Output the [x, y] coordinate of the center of the cell containing the given text.  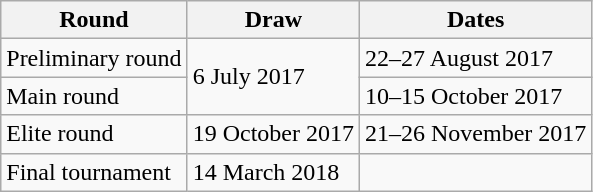
Main round [94, 96]
Draw [273, 20]
6 July 2017 [273, 77]
Final tournament [94, 172]
14 March 2018 [273, 172]
Elite round [94, 134]
21–26 November 2017 [475, 134]
22–27 August 2017 [475, 58]
10–15 October 2017 [475, 96]
19 October 2017 [273, 134]
Dates [475, 20]
Preliminary round [94, 58]
Round [94, 20]
